Provide the (X, Y) coordinate of the cell's center where the given text is located.  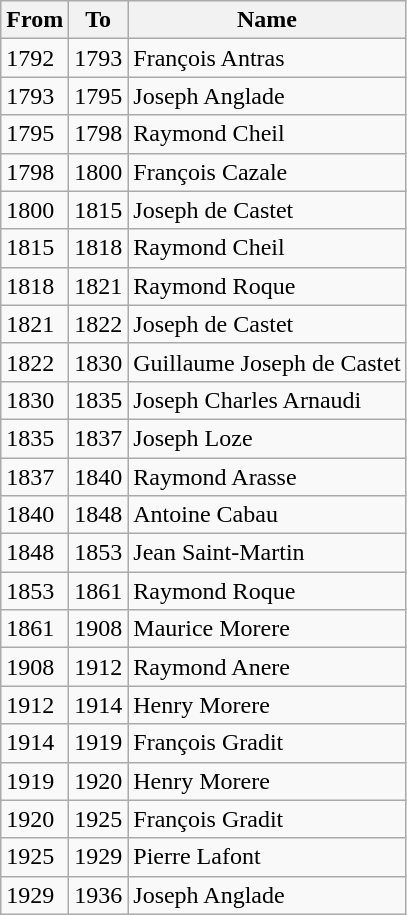
From (35, 20)
Raymond Arasse (267, 477)
Pierre Lafont (267, 857)
François Cazale (267, 172)
To (98, 20)
Name (267, 20)
François Antras (267, 58)
1936 (98, 895)
Maurice Morere (267, 629)
Joseph Charles Arnaudi (267, 400)
Jean Saint-Martin (267, 553)
Joseph Loze (267, 438)
1792 (35, 58)
Guillaume Joseph de Castet (267, 362)
Raymond Anere (267, 667)
Antoine Cabau (267, 515)
